From the cell containing the given text, extract its center point as [x, y] coordinate. 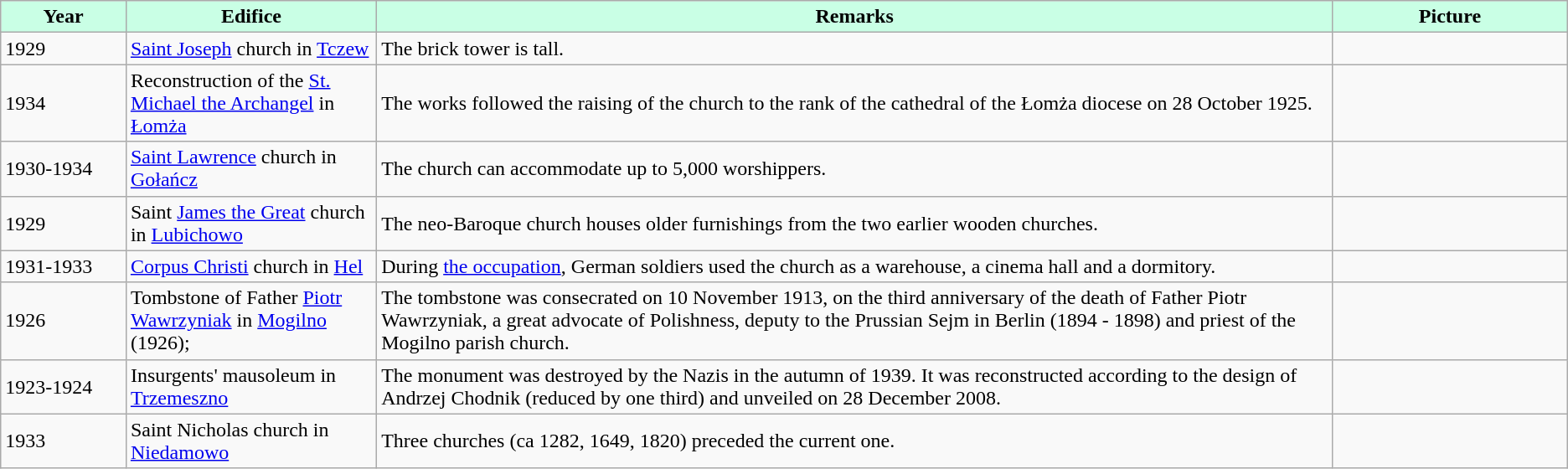
1933 [64, 441]
During the occupation, German soldiers used the church as a warehouse, a cinema hall and a dormitory. [854, 266]
1930-1934 [64, 169]
1934 [64, 103]
Picture [1451, 17]
Three churches (ca 1282, 1649, 1820) preceded the current one. [854, 441]
1926 [64, 321]
1931-1933 [64, 266]
1923-1924 [64, 387]
Saint Nicholas church in Niedamowo [251, 441]
Year [64, 17]
Edifice [251, 17]
The brick tower is tall. [854, 49]
Saint James the Great church in Lubichowo [251, 223]
Remarks [854, 17]
Saint Joseph church in Tczew [251, 49]
Reconstruction of the St. Michael the Archangel in Łomża [251, 103]
Saint Lawrence church in Gołańcz [251, 169]
Corpus Christi church in Hel [251, 266]
Insurgents' mausoleum in Trzemeszno [251, 387]
The works followed the raising of the church to the rank of the cathedral of the Łomża diocese on 28 October 1925. [854, 103]
The neo-Baroque church houses older furnishings from the two earlier wooden churches. [854, 223]
Tombstone of Father Piotr Wawrzyniak in Mogilno (1926); [251, 321]
The church can accommodate up to 5,000 worshippers. [854, 169]
